Locate the cell with the specified text and output its (x, y) center coordinate. 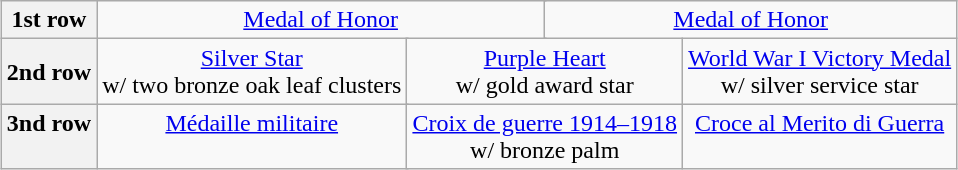
World War I Victory Medalw/ silver service star (820, 72)
3nd row (48, 136)
2nd row (48, 72)
Croce al Merito di Guerra (820, 136)
Purple Heartw/ gold award star (545, 72)
Silver Starw/ two bronze oak leaf clusters (252, 72)
Médaille militaire (252, 136)
Croix de guerre 1914–1918w/ bronze palm (545, 136)
1st row (48, 20)
